Locate the cell with the specified text and output its (X, Y) center coordinate. 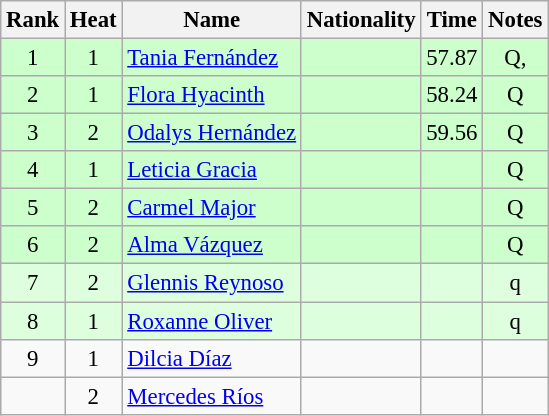
Carmel Major (212, 208)
8 (33, 321)
7 (33, 283)
Dilcia Díaz (212, 358)
9 (33, 358)
5 (33, 208)
Heat (94, 20)
Mercedes Ríos (212, 396)
Nationality (360, 20)
Alma Vázquez (212, 245)
58.24 (452, 95)
Leticia Gracia (212, 170)
Roxanne Oliver (212, 321)
Notes (516, 20)
3 (33, 133)
Q, (516, 58)
Time (452, 20)
57.87 (452, 58)
Name (212, 20)
Flora Hyacinth (212, 95)
Odalys Hernández (212, 133)
Rank (33, 20)
Tania Fernández (212, 58)
6 (33, 245)
59.56 (452, 133)
Glennis Reynoso (212, 283)
4 (33, 170)
